Scan for the cell matching the given text and deliver its [X, Y] coordinate at center. 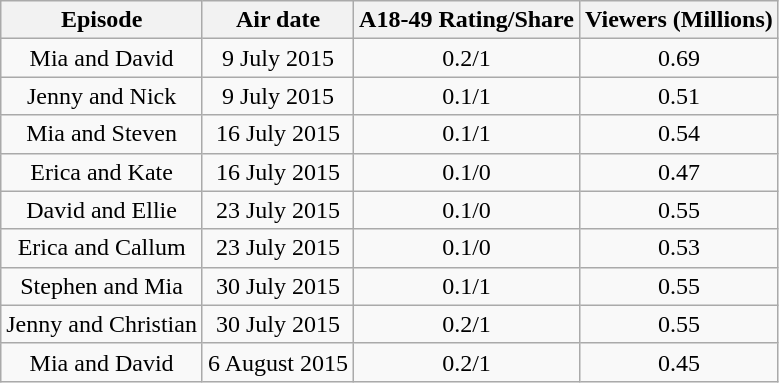
Air date [278, 20]
0.47 [678, 172]
A18-49 Rating/Share [467, 20]
0.54 [678, 134]
Viewers (Millions) [678, 20]
0.45 [678, 362]
Erica and Kate [102, 172]
Mia and Steven [102, 134]
0.51 [678, 96]
0.53 [678, 248]
Stephen and Mia [102, 286]
Erica and Callum [102, 248]
0.69 [678, 58]
David and Ellie [102, 210]
Jenny and Nick [102, 96]
6 August 2015 [278, 362]
Episode [102, 20]
Jenny and Christian [102, 324]
